Locate the cell with the specified text and output its (x, y) center coordinate. 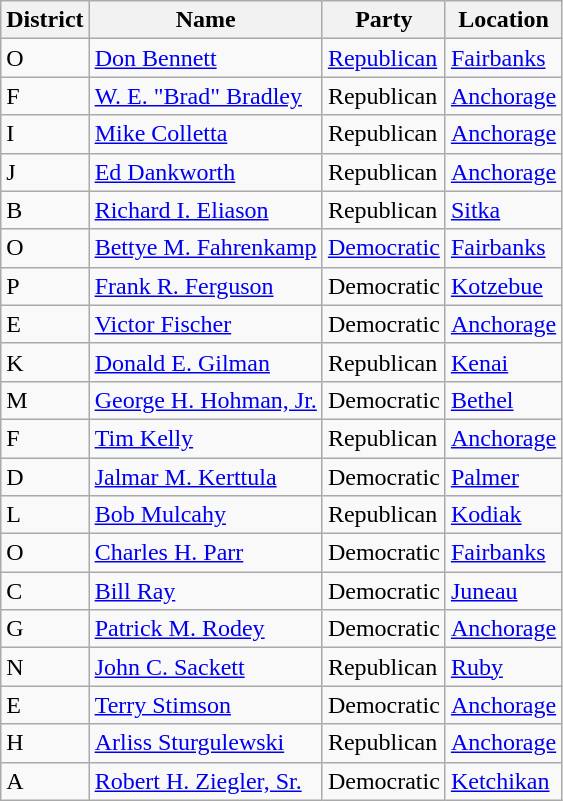
Name (206, 20)
Robert H. Ziegler, Sr. (206, 781)
A (45, 781)
Patrick M. Rodey (206, 629)
Kotzebue (503, 286)
Party (384, 20)
George H. Hohman, Jr. (206, 400)
Location (503, 20)
B (45, 210)
Bob Mulcahy (206, 515)
Donald E. Gilman (206, 362)
Juneau (503, 591)
Victor Fischer (206, 324)
Ed Dankworth (206, 172)
K (45, 362)
I (45, 134)
Don Bennett (206, 58)
Kodiak (503, 515)
J (45, 172)
John C. Sackett (206, 667)
Terry Stimson (206, 705)
Bill Ray (206, 591)
L (45, 515)
H (45, 743)
Frank R. Ferguson (206, 286)
M (45, 400)
P (45, 286)
Sitka (503, 210)
Bettye M. Fahrenkamp (206, 248)
G (45, 629)
Tim Kelly (206, 438)
Richard I. Eliason (206, 210)
C (45, 591)
D (45, 477)
Mike Colletta (206, 134)
Ruby (503, 667)
N (45, 667)
Palmer (503, 477)
Jalmar M. Kerttula (206, 477)
W. E. "Brad" Bradley (206, 96)
Bethel (503, 400)
Kenai (503, 362)
Charles H. Parr (206, 553)
District (45, 20)
Arliss Sturgulewski (206, 743)
Ketchikan (503, 781)
